Pinpoint the cell where the given text exists, returning its [x, y] midpoint coordinate. 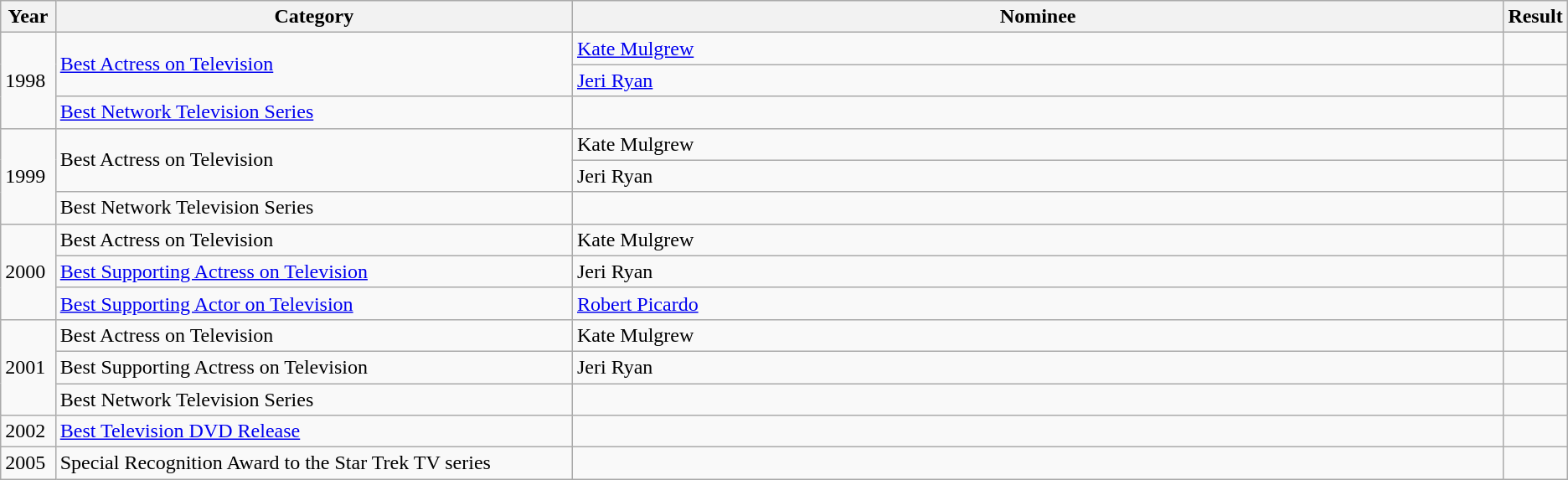
Result [1535, 17]
Year [28, 17]
2001 [28, 367]
2005 [28, 463]
2000 [28, 271]
1998 [28, 80]
Best Television DVD Release [313, 431]
1999 [28, 176]
Robert Picardo [1037, 303]
2002 [28, 431]
Special Recognition Award to the Star Trek TV series [313, 463]
Best Supporting Actor on Television [313, 303]
Category [313, 17]
Nominee [1037, 17]
